Extract the [x, y] coordinate from the center of the cell holding the provided text.  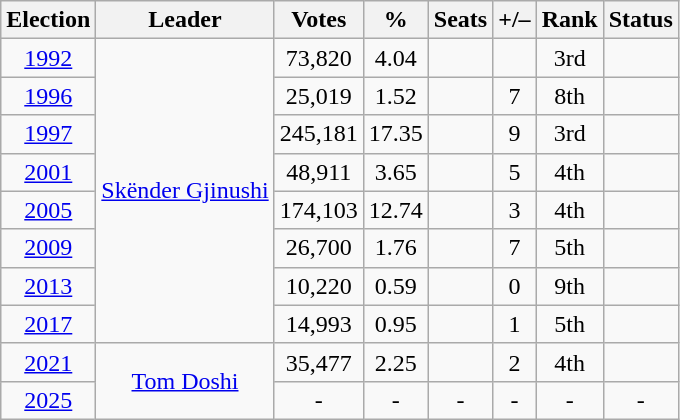
Skënder Gjinushi [185, 191]
2005 [48, 210]
25,019 [318, 96]
0.59 [396, 286]
Election [48, 20]
1.76 [396, 248]
3 [514, 210]
2025 [48, 400]
9 [514, 134]
2001 [48, 172]
73,820 [318, 58]
3.65 [396, 172]
10,220 [318, 286]
% [396, 20]
9th [570, 286]
0 [514, 286]
Status [640, 20]
1992 [48, 58]
5 [514, 172]
12.74 [396, 210]
Tom Doshi [185, 381]
14,993 [318, 324]
48,911 [318, 172]
2 [514, 362]
4.04 [396, 58]
1997 [48, 134]
1996 [48, 96]
17.35 [396, 134]
+/– [514, 20]
2013 [48, 286]
1 [514, 324]
1.52 [396, 96]
245,181 [318, 134]
Leader [185, 20]
2021 [48, 362]
35,477 [318, 362]
Votes [318, 20]
2017 [48, 324]
8th [570, 96]
2009 [48, 248]
0.95 [396, 324]
174,103 [318, 210]
Seats [460, 20]
Rank [570, 20]
26,700 [318, 248]
2.25 [396, 362]
